Determine the [X, Y] coordinate at the center of the cell enclosing the given text.  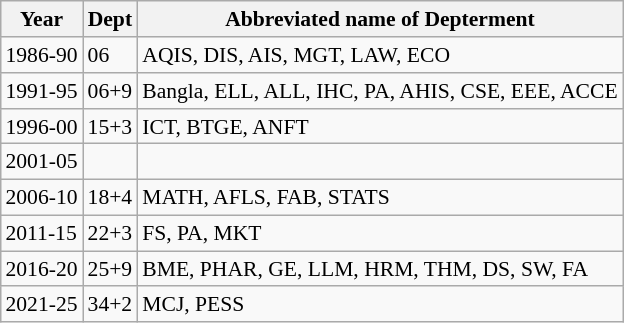
34+2 [110, 304]
22+3 [110, 233]
2021-25 [41, 304]
06 [110, 55]
15+3 [110, 126]
BME, PHAR, GE, LLM, HRM, THM, DS, SW, FA [380, 269]
1991-95 [41, 91]
MATH, AFLS, FAB, STATS [380, 197]
Bangla, ELL, ALL, IHC, PA, AHIS, CSE, EEE, ACCE [380, 91]
FS, PA, MKT [380, 233]
2006-10 [41, 197]
2001-05 [41, 162]
25+9 [110, 269]
ICT, BTGE, ANFT [380, 126]
1996-00 [41, 126]
Year [41, 19]
MCJ, PESS [380, 304]
Abbreviated name of Depterment [380, 19]
2011-15 [41, 233]
06+9 [110, 91]
Dept [110, 19]
AQIS, DIS, AIS, MGT, LAW, ECO [380, 55]
2016-20 [41, 269]
1986-90 [41, 55]
18+4 [110, 197]
